From the cell containing the given text, extract its center point as [X, Y] coordinate. 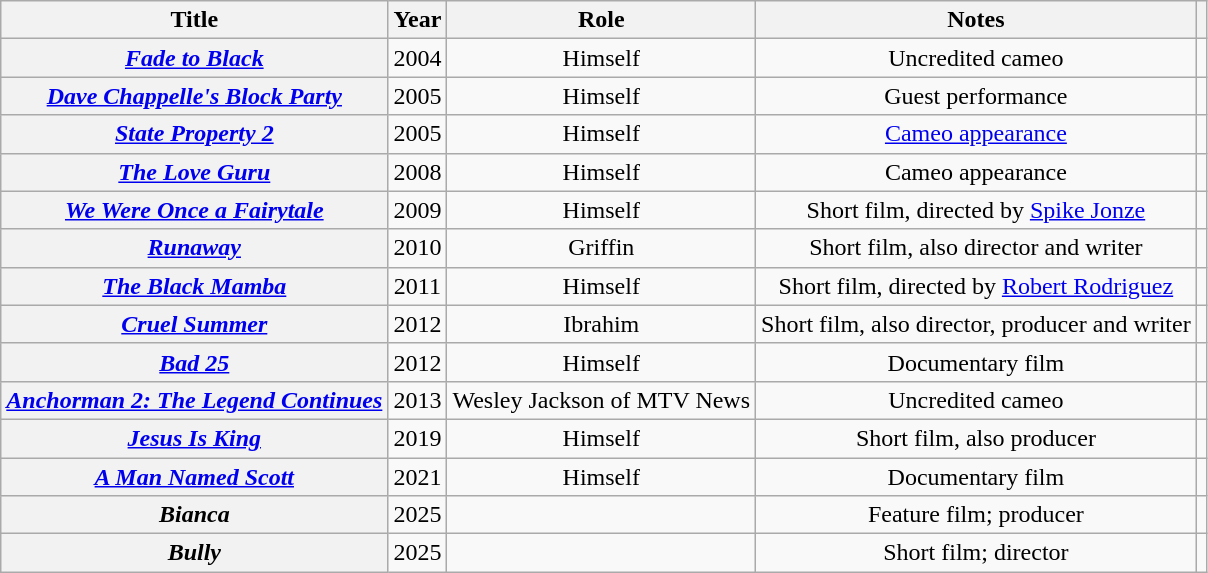
Griffin [602, 248]
Anchorman 2: The Legend Continues [194, 400]
2010 [418, 248]
Role [602, 20]
Bully [194, 553]
Fade to Black [194, 58]
Dave Chappelle's Block Party [194, 96]
2021 [418, 477]
The Black Mamba [194, 286]
Notes [976, 20]
Short film, directed by Spike Jonze [976, 210]
Bianca [194, 515]
State Property 2 [194, 134]
Short film, directed by Robert Rodriguez [976, 286]
Ibrahim [602, 324]
2011 [418, 286]
Runaway [194, 248]
Title [194, 20]
Wesley Jackson of MTV News [602, 400]
2008 [418, 172]
Cruel Summer [194, 324]
2013 [418, 400]
Year [418, 20]
2009 [418, 210]
Jesus Is King [194, 438]
A Man Named Scott [194, 477]
2004 [418, 58]
Short film; director [976, 553]
Short film, also director, producer and writer [976, 324]
We Were Once a Fairytale [194, 210]
Bad 25 [194, 362]
Guest performance [976, 96]
Short film, also producer [976, 438]
2019 [418, 438]
Feature film; producer [976, 515]
Short film, also director and writer [976, 248]
The Love Guru [194, 172]
